Return (X, Y) of the center of cell containing provided text 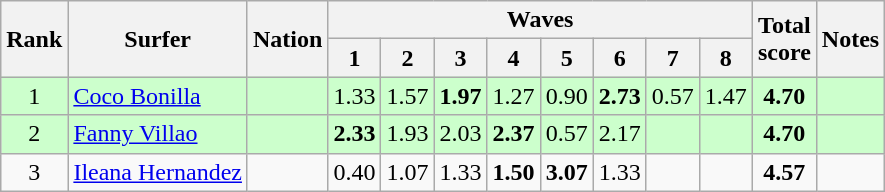
2.73 (620, 96)
Rank (34, 39)
4.57 (784, 172)
2.17 (620, 134)
Surfer (158, 39)
1.93 (408, 134)
Coco Bonilla (158, 96)
1.27 (514, 96)
2.03 (460, 134)
1.50 (514, 172)
Nation (287, 39)
Totalscore (784, 39)
1.97 (460, 96)
3.07 (566, 172)
0.40 (354, 172)
6 (620, 58)
0.90 (566, 96)
8 (726, 58)
Ileana Hernandez (158, 172)
1.57 (408, 96)
Waves (540, 20)
Notes (850, 39)
Fanny Villao (158, 134)
1.47 (726, 96)
4 (514, 58)
7 (672, 58)
1.07 (408, 172)
2.33 (354, 134)
2.37 (514, 134)
5 (566, 58)
